Return [x, y] of the center of cell containing provided text 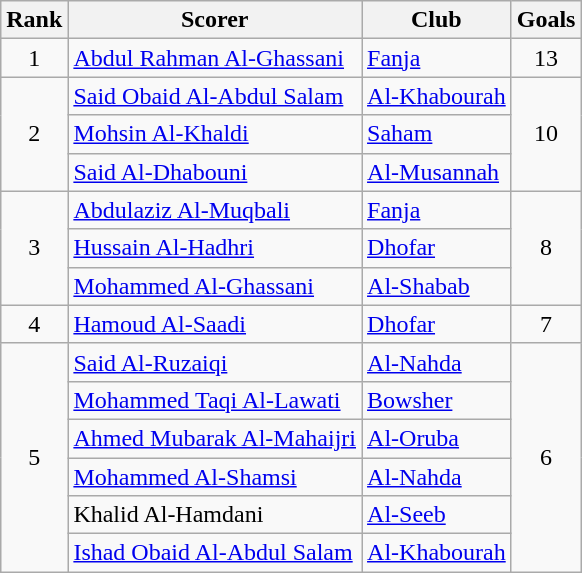
Hamoud Al-Saadi [215, 324]
Said Al-Ruzaiqi [215, 362]
Said Obaid Al-Abdul Salam [215, 96]
8 [546, 248]
Abdul Rahman Al-Ghassani [215, 58]
Mohammed Al-Shamsi [215, 477]
7 [546, 324]
Al-Oruba [437, 438]
Khalid Al-Hamdani [215, 515]
4 [34, 324]
1 [34, 58]
Mohsin Al-Khaldi [215, 134]
Mohammed Al-Ghassani [215, 286]
Ishad Obaid Al-Abdul Salam [215, 553]
Abdulaziz Al-Muqbali [215, 210]
Goals [546, 20]
5 [34, 457]
2 [34, 134]
Mohammed Taqi Al-Lawati [215, 400]
13 [546, 58]
Club [437, 20]
Al-Seeb [437, 515]
3 [34, 248]
Al-Musannah [437, 172]
Saham [437, 134]
Ahmed Mubarak Al-Mahaijri [215, 438]
10 [546, 134]
Said Al-Dhabouni [215, 172]
Bowsher [437, 400]
Scorer [215, 20]
Al-Shabab [437, 286]
Hussain Al-Hadhri [215, 248]
Rank [34, 20]
6 [546, 457]
